From the cell containing the given text, extract its center point as (x, y) coordinate. 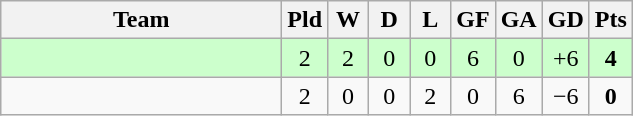
−6 (566, 96)
D (390, 20)
Team (142, 20)
Pts (610, 20)
4 (610, 58)
GF (473, 20)
GD (566, 20)
L (430, 20)
GA (518, 20)
W (348, 20)
Pld (305, 20)
+6 (566, 58)
